Locate the cell with the specified text and output its [X, Y] center coordinate. 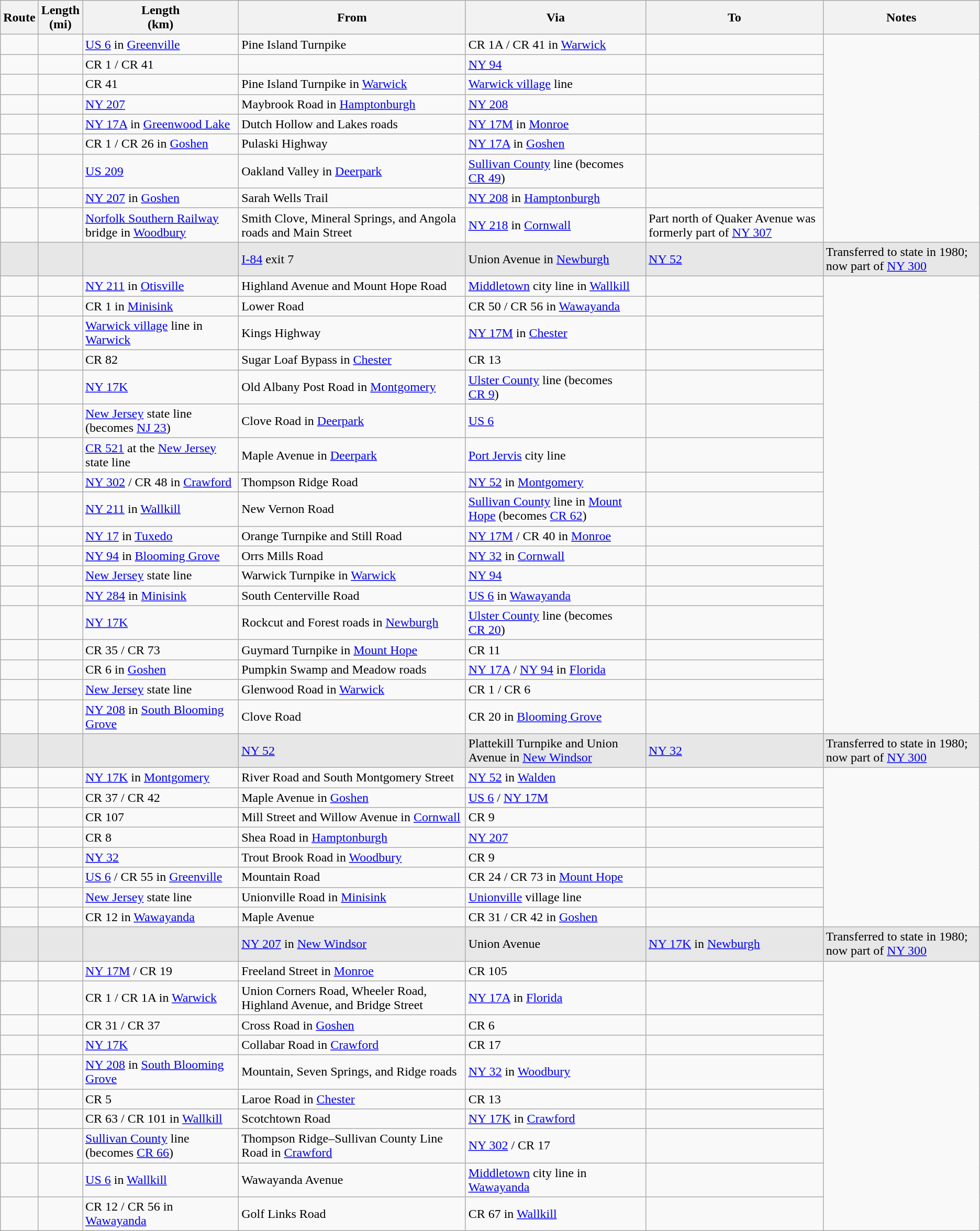
New Jersey state line (becomes NJ 23) [161, 421]
Pine Island Turnpike [352, 44]
Ulster County line (becomes CR 20) [555, 623]
US 6 [555, 421]
NY 302 / CR 48 in Crawford [161, 482]
NY 94 in Blooming Grove [161, 556]
Wawayanda Avenue [352, 1180]
CR 20 in Blooming Grove [555, 716]
NY 207 in New Windsor [352, 944]
I-84 exit 7 [352, 259]
Dutch Hollow and Lakes roads [352, 124]
NY 52 in Walden [555, 778]
NY 17K in Newburgh [735, 944]
NY 211 in Wallkill [161, 509]
NY 284 in Minisink [161, 596]
Notes [901, 18]
NY 17M / CR 19 [161, 971]
Clove Road in Deerpark [352, 421]
NY 211 in Otisville [161, 286]
US 6 / NY 17M [555, 798]
CR 82 [161, 360]
NY 17K in Montgomery [161, 778]
NY 17A / NY 94 in Florida [555, 669]
Guymard Turnpike in Mount Hope [352, 650]
Norfolk Southern Railway bridge in Woodbury [161, 225]
CR 31 / CR 42 in Goshen [555, 917]
Warwick Turnpike in Warwick [352, 576]
US 6 in Greenville [161, 44]
Length(mi) [60, 18]
NY 207 in Goshen [161, 198]
Maple Avenue in Goshen [352, 798]
Sullivan County line in Mount Hope (becomes CR 62) [555, 509]
Shea Road in Hamptonburgh [352, 837]
To [735, 18]
CR 1 / CR 1A in Warwick [161, 998]
NY 17M / CR 40 in Monroe [555, 536]
CR 35 / CR 73 [161, 650]
Warwick village line in Warwick [161, 333]
Unionville Road in Minisink [352, 897]
CR 5 [161, 1099]
Thompson Ridge–Sullivan County Line Road in Crawford [352, 1146]
CR 11 [555, 650]
From [352, 18]
Pine Island Turnpike in Warwick [352, 84]
Clove Road [352, 716]
Old Albany Post Road in Montgomery [352, 387]
NY 17A in Greenwood Lake [161, 124]
Pulaski Highway [352, 144]
NY 302 / CR 17 [555, 1146]
Union Avenue in Newburgh [555, 259]
Union Corners Road, Wheeler Road, Highland Avenue, and Bridge Street [352, 998]
US 209 [161, 171]
CR 521 at the New Jersey state line [161, 455]
Union Avenue [555, 944]
Ulster County line (becomes CR 9) [555, 387]
Collabar Road in Crawford [352, 1045]
Rockcut and Forest roads in Newburgh [352, 623]
NY 17A in Goshen [555, 144]
Thompson Ridge Road [352, 482]
CR 12 in Wawayanda [161, 917]
Warwick village line [555, 84]
Sullivan County line (becomes CR 49) [555, 171]
Mountain Road [352, 877]
CR 107 [161, 818]
Maybrook Road in Hamptonburgh [352, 104]
CR 24 / CR 73 in Mount Hope [555, 877]
Freeland Street in Monroe [352, 971]
CR 67 in Wallkill [555, 1214]
CR 8 [161, 837]
NY 32 in Cornwall [555, 556]
Middletown city line in Wallkill [555, 286]
NY 208 [555, 104]
CR 41 [161, 84]
US 6 / CR 55 in Greenville [161, 877]
Maple Avenue [352, 917]
Pumpkin Swamp and Meadow roads [352, 669]
CR 31 / CR 37 [161, 1025]
CR 63 / CR 101 in Wallkill [161, 1119]
CR 17 [555, 1045]
Highland Avenue and Mount Hope Road [352, 286]
NY 17 in Tuxedo [161, 536]
Route [19, 18]
CR 50 / CR 56 in Wawayanda [555, 306]
Orrs Mills Road [352, 556]
Plattekill Turnpike and Union Avenue in New Windsor [555, 751]
Part north of Quaker Avenue was formerly part of NY 307 [735, 225]
US 6 in Wallkill [161, 1180]
Laroe Road in Chester [352, 1099]
CR 105 [555, 971]
NY 17M in Chester [555, 333]
River Road and South Montgomery Street [352, 778]
CR 1 / CR 26 in Goshen [161, 144]
Length(km) [161, 18]
Golf Links Road [352, 1214]
Port Jervis city line [555, 455]
New Vernon Road [352, 509]
Mill Street and Willow Avenue in Cornwall [352, 818]
CR 6 in Goshen [161, 669]
Sullivan County line (becomes CR 66) [161, 1146]
Sarah Wells Trail [352, 198]
NY 32 in Woodbury [555, 1072]
NY 218 in Cornwall [555, 225]
Oakland Valley in Deerpark [352, 171]
NY 208 in Hamptonburgh [555, 198]
US 6 in Wawayanda [555, 596]
CR 1A / CR 41 in Warwick [555, 44]
CR 1 / CR 6 [555, 689]
CR 6 [555, 1025]
South Centerville Road [352, 596]
CR 1 / CR 41 [161, 64]
NY 52 in Montgomery [555, 482]
Trout Brook Road in Woodbury [352, 857]
NY 17K in Crawford [555, 1119]
Sugar Loaf Bypass in Chester [352, 360]
CR 1 in Minisink [161, 306]
CR 12 / CR 56 in Wawayanda [161, 1214]
Smith Clove, Mineral Springs, and Angola roads and Main Street [352, 225]
Via [555, 18]
Maple Avenue in Deerpark [352, 455]
NY 17A in Florida [555, 998]
Kings Highway [352, 333]
Middletown city line in Wawayanda [555, 1180]
Scotchtown Road [352, 1119]
Glenwood Road in Warwick [352, 689]
Unionville village line [555, 897]
NY 17M in Monroe [555, 124]
CR 37 / CR 42 [161, 798]
Cross Road in Goshen [352, 1025]
Mountain, Seven Springs, and Ridge roads [352, 1072]
Orange Turnpike and Still Road [352, 536]
Lower Road [352, 306]
